Find where the given text appears and provide that cell's center as (X, Y) coordinate. 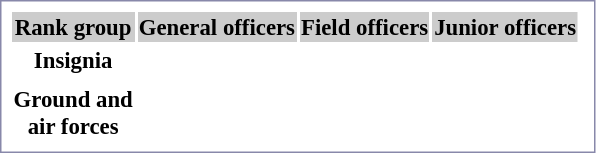
Rank group (73, 27)
Ground andair forces (73, 112)
Insignia (73, 60)
Field officers (364, 27)
Junior officers (506, 27)
General officers (216, 27)
